Search for the cell housing the specified text and yield its (x, y) center coordinate. 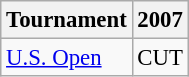
U.S. Open (66, 58)
CUT (160, 58)
2007 (160, 20)
Tournament (66, 20)
